Return the (X, Y) coordinate for the center point of the cell that contains the specified text.  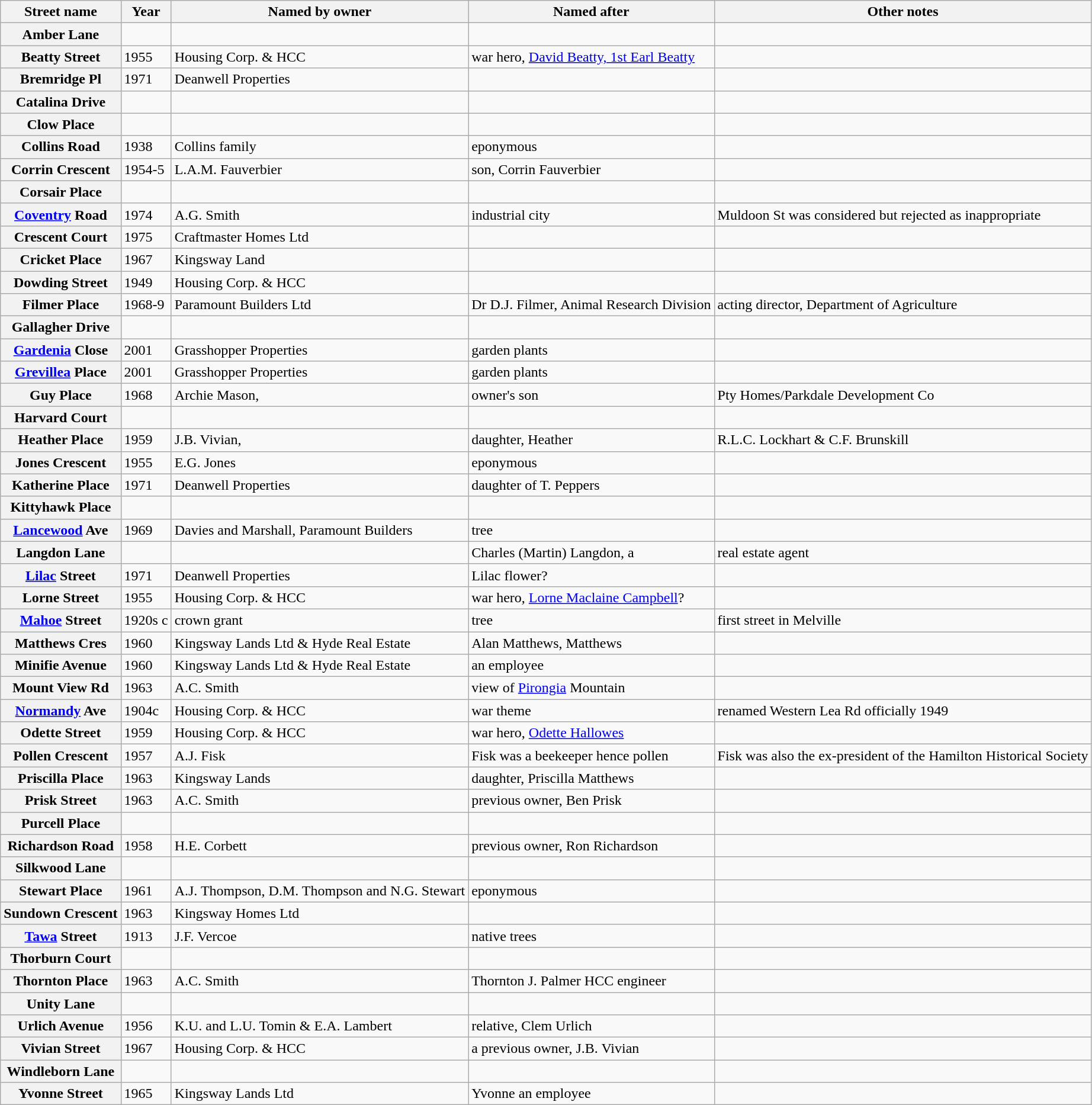
daughter, Heather (591, 440)
daughter, Priscilla Matthews (591, 778)
Kingsway Lands (320, 778)
Street name (60, 12)
Lilac Street (60, 575)
1956 (146, 1026)
Crescent Court (60, 237)
A.J. Fisk (320, 756)
Jones Crescent (60, 462)
Named by owner (320, 12)
Windleborn Lane (60, 1071)
acting director, Department of Agriculture (902, 305)
1913 (146, 936)
Normandy Ave (60, 711)
Collins family (320, 147)
Alan Matthews, Matthews (591, 643)
Archie Mason, (320, 395)
Bremridge Pl (60, 79)
war hero, David Beatty, 1st Earl Beatty (591, 57)
Lilac flower? (591, 575)
Lancewood Ave (60, 530)
Named after (591, 12)
Kingsway Homes Ltd (320, 913)
Yvonne an employee (591, 1094)
Mahoe Street (60, 620)
Purcell Place (60, 823)
E.G. Jones (320, 462)
previous owner, Ben Prisk (591, 801)
Lorne Street (60, 598)
A.J. Thompson, D.M. Thompson and N.G. Stewart (320, 891)
Kingsway Land (320, 259)
Coventry Road (60, 214)
Beatty Street (60, 57)
relative, Clem Urlich (591, 1026)
Charles (Martin) Langdon, a (591, 552)
1969 (146, 530)
Prisk Street (60, 801)
1961 (146, 891)
war theme (591, 711)
R.L.C. Lockhart & C.F. Brunskill (902, 440)
previous owner, Ron Richardson (591, 846)
1968-9 (146, 305)
Paramount Builders Ltd (320, 305)
Minifie Avenue (60, 666)
Other notes (902, 12)
Silkwood Lane (60, 868)
Gallagher Drive (60, 327)
Corsair Place (60, 192)
son, Corrin Fauverbier (591, 169)
renamed Western Lea Rd officially 1949 (902, 711)
1920s c (146, 620)
Collins Road (60, 147)
1954-5 (146, 169)
first street in Melville (902, 620)
1957 (146, 756)
Thorburn Court (60, 958)
Craftmaster Homes Ltd (320, 237)
Muldoon St was considered but rejected as inappropriate (902, 214)
Guy Place (60, 395)
Odette Street (60, 733)
Richardson Road (60, 846)
native trees (591, 936)
Vivian Street (60, 1049)
Heather Place (60, 440)
Gardenia Close (60, 350)
1949 (146, 282)
1975 (146, 237)
Amber Lane (60, 34)
Pty Homes/Parkdale Development Co (902, 395)
Grevillea Place (60, 372)
L.A.M. Fauverbier (320, 169)
Langdon Lane (60, 552)
Fisk was a beekeeper hence pollen (591, 756)
owner's son (591, 395)
J.F. Vercoe (320, 936)
Dr D.J. Filmer, Animal Research Division (591, 305)
1938 (146, 147)
an employee (591, 666)
Kittyhawk Place (60, 507)
H.E. Corbett (320, 846)
Corrin Crescent (60, 169)
Urlich Avenue (60, 1026)
Fisk was also the ex-president of the Hamilton Historical Society (902, 756)
a previous owner, J.B. Vivian (591, 1049)
Filmer Place (60, 305)
Sundown Crescent (60, 913)
Dowding Street (60, 282)
Harvard Court (60, 417)
Kingsway Lands Ltd (320, 1094)
1904c (146, 711)
1965 (146, 1094)
Stewart Place (60, 891)
J.B. Vivian, (320, 440)
Clow Place (60, 124)
Thornton Place (60, 981)
1974 (146, 214)
real estate agent (902, 552)
1958 (146, 846)
crown grant (320, 620)
Priscilla Place (60, 778)
Catalina Drive (60, 102)
Mount View Rd (60, 688)
war hero, Lorne Maclaine Campbell? (591, 598)
Thornton J. Palmer HCC engineer (591, 981)
Davies and Marshall, Paramount Builders (320, 530)
K.U. and L.U. Tomin & E.A. Lambert (320, 1026)
Matthews Cres (60, 643)
Tawa Street (60, 936)
Year (146, 12)
Yvonne Street (60, 1094)
daughter of T. Peppers (591, 485)
1968 (146, 395)
industrial city (591, 214)
war hero, Odette Hallowes (591, 733)
view of Pirongia Mountain (591, 688)
Unity Lane (60, 1004)
Katherine Place (60, 485)
Pollen Crescent (60, 756)
Cricket Place (60, 259)
A.G. Smith (320, 214)
